Find where the given text appears and provide that cell's center as (X, Y) coordinate. 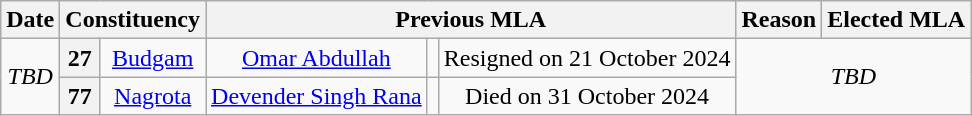
Budgam (153, 58)
Resigned on 21 October 2024 (587, 58)
Omar Abdullah (317, 58)
Died on 31 October 2024 (587, 96)
27 (80, 58)
Previous MLA (471, 20)
Elected MLA (896, 20)
77 (80, 96)
Reason (779, 20)
Constituency (133, 20)
Devender Singh Rana (317, 96)
Nagrota (153, 96)
Date (30, 20)
